Pinpoint the cell where the given text exists, returning its [x, y] midpoint coordinate. 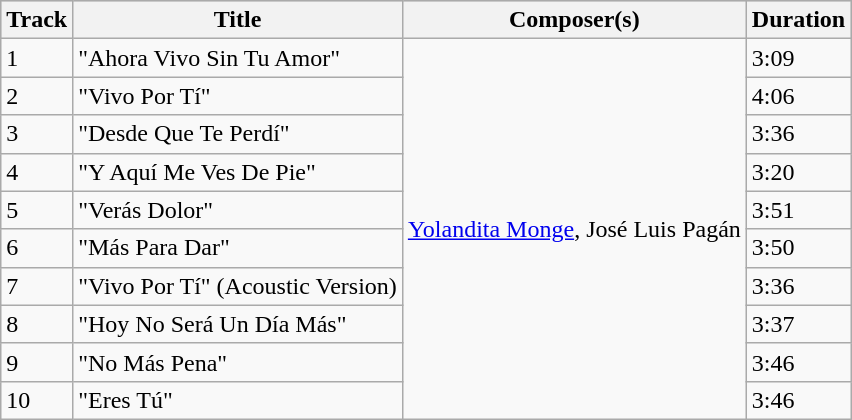
Yolandita Monge, José Luis Pagán [574, 230]
8 [37, 324]
5 [37, 210]
3:50 [798, 248]
Track [37, 20]
6 [37, 248]
"Vivo Por Tí" (Acoustic Version) [238, 286]
Duration [798, 20]
1 [37, 58]
4 [37, 172]
"Ahora Vivo Sin Tu Amor" [238, 58]
"Desde Que Te Perdí" [238, 134]
3:37 [798, 324]
"Verás Dolor" [238, 210]
4:06 [798, 96]
"Más Para Dar" [238, 248]
"Eres Tú" [238, 400]
Title [238, 20]
2 [37, 96]
3:20 [798, 172]
3 [37, 134]
7 [37, 286]
9 [37, 362]
"Y Aquí Me Ves De Pie" [238, 172]
Composer(s) [574, 20]
"Hoy No Será Un Día Más" [238, 324]
10 [37, 400]
3:51 [798, 210]
3:09 [798, 58]
"No Más Pena" [238, 362]
"Vivo Por Tí" [238, 96]
